Output the [x, y] coordinate of the center of the cell containing the given text.  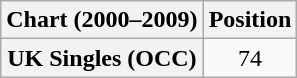
Chart (2000–2009) [102, 20]
74 [250, 58]
UK Singles (OCC) [102, 58]
Position [250, 20]
